Provide the (X, Y) coordinate of the cell's center where the given text is located.  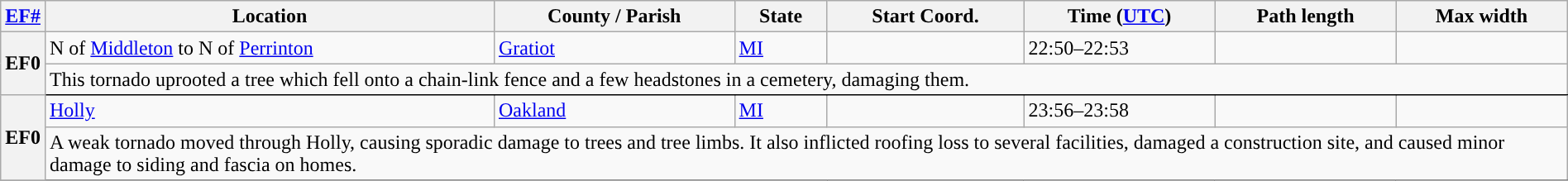
EF# (23, 17)
County / Parish (614, 17)
State (781, 17)
Time (UTC) (1120, 17)
This tornado uprooted a tree which fell onto a chain-link fence and a few headstones in a cemetery, damaging them. (806, 79)
Holly (270, 111)
Gratiot (614, 48)
N of Middleton to N of Perrinton (270, 48)
Max width (1482, 17)
Oakland (614, 111)
Location (270, 17)
Path length (1305, 17)
23:56–23:58 (1120, 111)
22:50–22:53 (1120, 48)
Start Coord. (925, 17)
